Identify which cell holds the provided text, then report its (x, y) central coordinate. 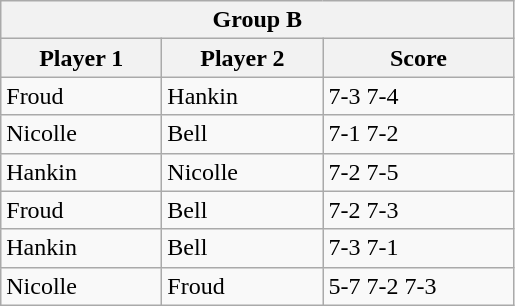
Player 2 (242, 58)
Player 1 (82, 58)
7-2 7-5 (418, 172)
7-3 7-4 (418, 96)
7-2 7-3 (418, 210)
5-7 7-2 7-3 (418, 286)
7-3 7-1 (418, 248)
Score (418, 58)
Group B (258, 20)
7-1 7-2 (418, 134)
